Find where the given text appears and provide that cell's center as [X, Y] coordinate. 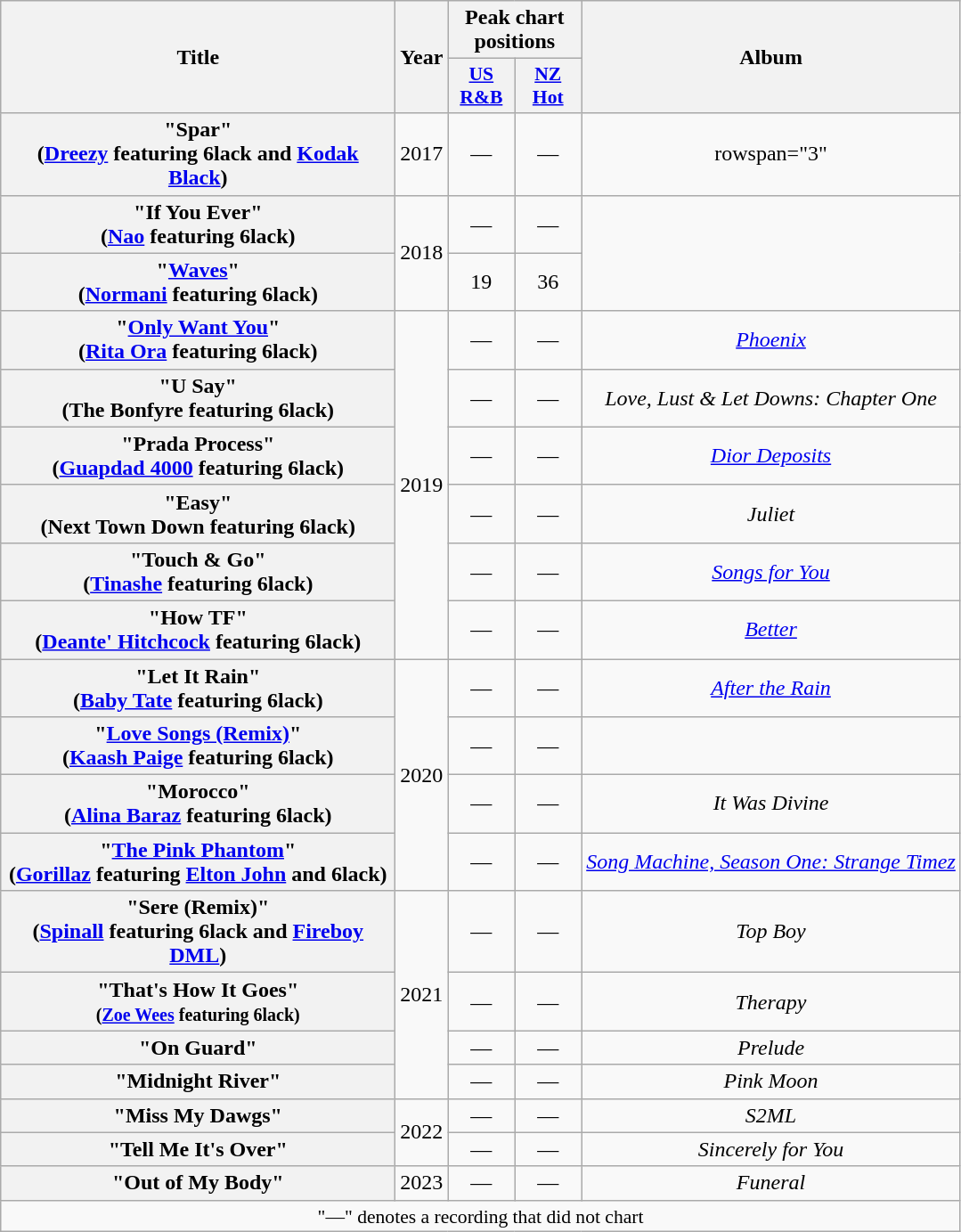
"On Guard" [198, 1048]
2018 [422, 253]
Album [771, 57]
Prelude [771, 1048]
"U Say"(The Bonfyre featuring 6lack) [198, 397]
"Touch & Go"(Tinashe featuring 6lack) [198, 572]
Song Machine, Season One: Strange Timez [771, 862]
"If You Ever"(Nao featuring 6lack) [198, 224]
2017 [422, 154]
"Easy"(Next Town Down featuring 6lack) [198, 513]
2021 [422, 994]
Better [771, 629]
It Was Divine [771, 804]
"Prada Process"(Guapdad 4000 featuring 6lack) [198, 456]
Pink Moon [771, 1081]
Love, Lust & Let Downs: Chapter One [771, 397]
"Out of My Body" [198, 1183]
rowspan="3" [771, 154]
"Morocco"(Alina Baraz featuring 6lack) [198, 804]
NZHot [549, 86]
"Sere (Remix)"(Spinall featuring 6lack and Fireboy DML) [198, 932]
Top Boy [771, 932]
"Spar"(Dreezy featuring 6lack and Kodak Black) [198, 154]
"Miss My Dawgs" [198, 1115]
Funeral [771, 1183]
Phoenix [771, 340]
Peak chart positions [515, 30]
2019 [422, 485]
USR&B [481, 86]
After the Rain [771, 688]
"—" denotes a recording that did not chart [481, 1216]
Therapy [771, 1001]
S2ML [771, 1115]
2023 [422, 1183]
2020 [422, 775]
Year [422, 57]
"Midnight River" [198, 1081]
19 [481, 281]
"Only Want You"(Rita Ora featuring 6lack) [198, 340]
Title [198, 57]
"Love Songs (Remix)"(Kaash Paige featuring 6lack) [198, 747]
"Let It Rain"(Baby Tate featuring 6lack) [198, 688]
2022 [422, 1132]
Dior Deposits [771, 456]
Juliet [771, 513]
"The Pink Phantom"(Gorillaz featuring Elton John and 6lack) [198, 862]
"Tell Me It's Over" [198, 1149]
"Waves"(Normani featuring 6lack) [198, 281]
36 [549, 281]
Songs for You [771, 572]
"That's How It Goes"(Zoe Wees featuring 6lack) [198, 1001]
Sincerely for You [771, 1149]
"How TF"(Deante' Hitchcock featuring 6lack) [198, 629]
